Return the (X, Y) coordinate for the center point of the cell that contains the specified text.  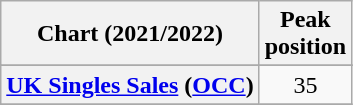
Chart (2021/2022) (130, 34)
35 (305, 85)
UK Singles Sales (OCC) (130, 85)
Peakposition (305, 34)
